Determine the [X, Y] coordinate at the center of the cell enclosing the given text.  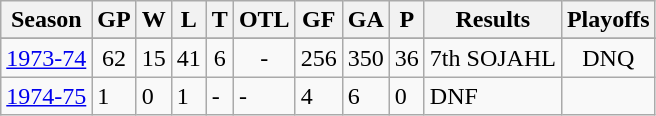
GF [318, 20]
1974-75 [46, 96]
OTL [264, 20]
GP [114, 20]
62 [114, 58]
GA [366, 20]
L [188, 20]
1973-74 [46, 58]
350 [366, 58]
36 [406, 58]
W [154, 20]
T [220, 20]
DNQ [608, 58]
256 [318, 58]
15 [154, 58]
41 [188, 58]
Playoffs [608, 20]
Results [492, 20]
4 [318, 96]
DNF [492, 96]
Season [46, 20]
P [406, 20]
7th SOJAHL [492, 58]
